Return the [X, Y] coordinate for the center point of the cell that contains the specified text.  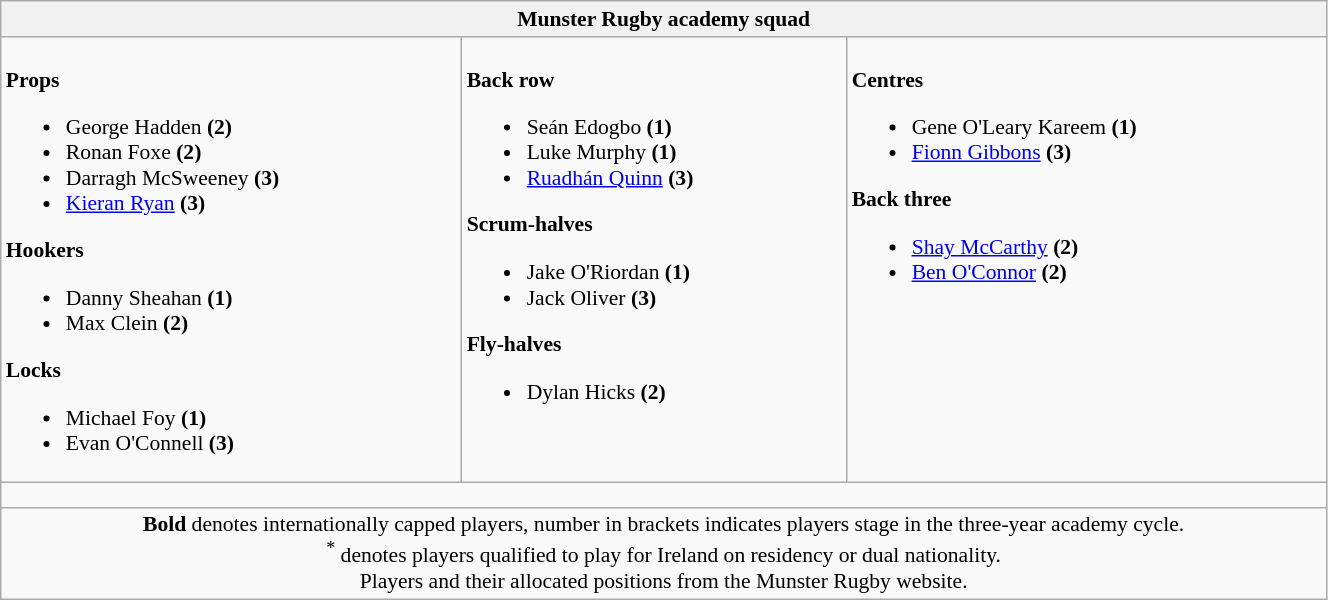
Munster Rugby academy squad [664, 19]
Centres Gene O'Leary Kareem (1) Fionn Gibbons (3)Back three Shay McCarthy (2) Ben O'Connor (2) [1087, 260]
Back row Seán Edogbo (1) Luke Murphy (1) Ruadhán Quinn (3)Scrum-halves Jake O'Riordan (1) Jack Oliver (3)Fly-halves Dylan Hicks (2) [654, 260]
